Return [X, Y] of the center of cell containing provided text 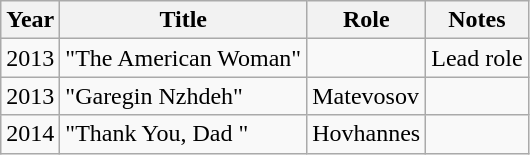
Year [30, 20]
Matevosov [366, 96]
"Thank You, Dad " [184, 134]
Hovhannes [366, 134]
Role [366, 20]
Title [184, 20]
Notes [477, 20]
"Garegin Nzhdeh" [184, 96]
"The American Woman" [184, 58]
Lead role [477, 58]
2014 [30, 134]
